Capture the cell that displays the provided text and extract its [x, y] central coordinate. 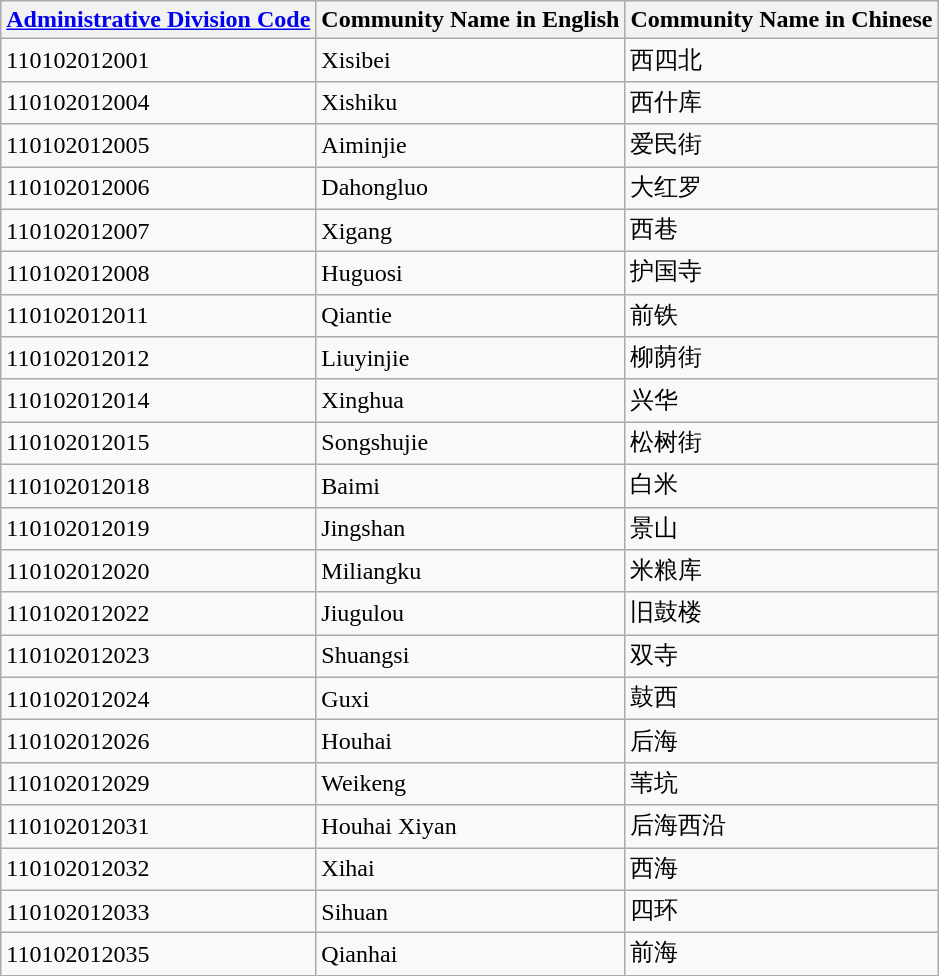
110102012022 [158, 614]
Houhai Xiyan [470, 826]
景山 [782, 528]
110102012012 [158, 358]
柳荫街 [782, 358]
前铁 [782, 316]
西四北 [782, 60]
兴华 [782, 400]
110102012026 [158, 742]
Qiantie [470, 316]
110102012018 [158, 486]
Huguosi [470, 274]
110102012005 [158, 146]
Dahongluo [470, 188]
松树街 [782, 444]
西巷 [782, 230]
110102012020 [158, 572]
双寺 [782, 656]
Community Name in Chinese [782, 20]
110102012011 [158, 316]
110102012033 [158, 912]
白米 [782, 486]
前海 [782, 954]
鼓西 [782, 698]
Jingshan [470, 528]
Houhai [470, 742]
Qianhai [470, 954]
西海 [782, 870]
110102012023 [158, 656]
米粮库 [782, 572]
Xisibei [470, 60]
Community Name in English [470, 20]
110102012006 [158, 188]
Miliangku [470, 572]
Guxi [470, 698]
爱民街 [782, 146]
110102012024 [158, 698]
西什库 [782, 102]
后海 [782, 742]
110102012015 [158, 444]
Shuangsi [470, 656]
Administrative Division Code [158, 20]
Liuyinjie [470, 358]
110102012032 [158, 870]
护国寺 [782, 274]
Baimi [470, 486]
Aiminjie [470, 146]
四环 [782, 912]
110102012035 [158, 954]
Weikeng [470, 784]
110102012007 [158, 230]
Xinghua [470, 400]
后海西沿 [782, 826]
110102012008 [158, 274]
Xigang [470, 230]
Xihai [470, 870]
大红罗 [782, 188]
苇坑 [782, 784]
110102012004 [158, 102]
110102012031 [158, 826]
Sihuan [470, 912]
110102012014 [158, 400]
旧鼓楼 [782, 614]
110102012001 [158, 60]
110102012029 [158, 784]
Songshujie [470, 444]
110102012019 [158, 528]
Xishiku [470, 102]
Jiugulou [470, 614]
